Pinpoint the cell where the given text exists, returning its (X, Y) midpoint coordinate. 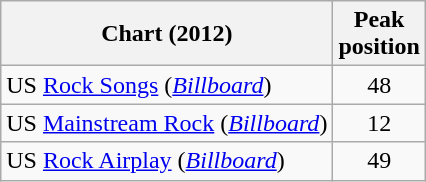
12 (379, 123)
48 (379, 85)
US Rock Songs (Billboard) (167, 85)
US Rock Airplay (Billboard) (167, 161)
49 (379, 161)
Chart (2012) (167, 34)
Peakposition (379, 34)
US Mainstream Rock (Billboard) (167, 123)
